For the text-containing cell, return its midpoint in [x, y] coordinate format. 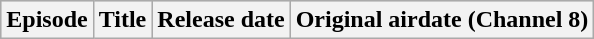
Title [122, 20]
Release date [221, 20]
Original airdate (Channel 8) [442, 20]
Episode [47, 20]
